From the cell containing the given text, extract its center point as [x, y] coordinate. 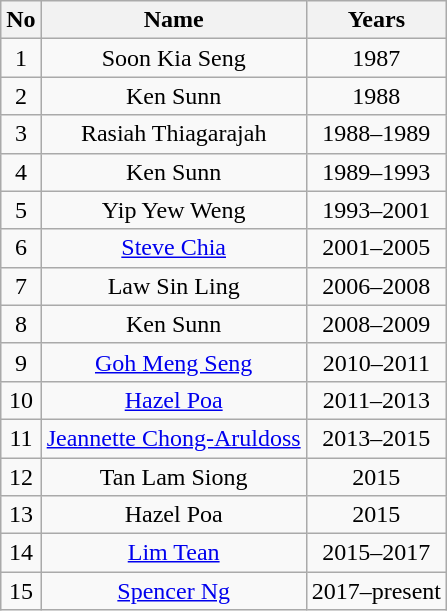
1989–1993 [376, 172]
15 [21, 591]
5 [21, 210]
1993–2001 [376, 210]
Spencer Ng [174, 591]
10 [21, 400]
No [21, 20]
6 [21, 248]
4 [21, 172]
Yip Yew Weng [174, 210]
13 [21, 515]
Lim Tean [174, 553]
3 [21, 134]
12 [21, 477]
2001–2005 [376, 248]
Goh Meng Seng [174, 362]
Years [376, 20]
9 [21, 362]
2013–2015 [376, 438]
1 [21, 58]
1988 [376, 96]
2011–2013 [376, 400]
Tan Lam Siong [174, 477]
2010–2011 [376, 362]
Steve Chia [174, 248]
2006–2008 [376, 286]
2017–present [376, 591]
Law Sin Ling [174, 286]
1988–1989 [376, 134]
Jeannette Chong-Aruldoss [174, 438]
8 [21, 324]
Rasiah Thiagarajah [174, 134]
7 [21, 286]
2008–2009 [376, 324]
11 [21, 438]
2015–2017 [376, 553]
1987 [376, 58]
Soon Kia Seng [174, 58]
Name [174, 20]
14 [21, 553]
2 [21, 96]
